Scan for the cell matching the given text and deliver its [x, y] coordinate at center. 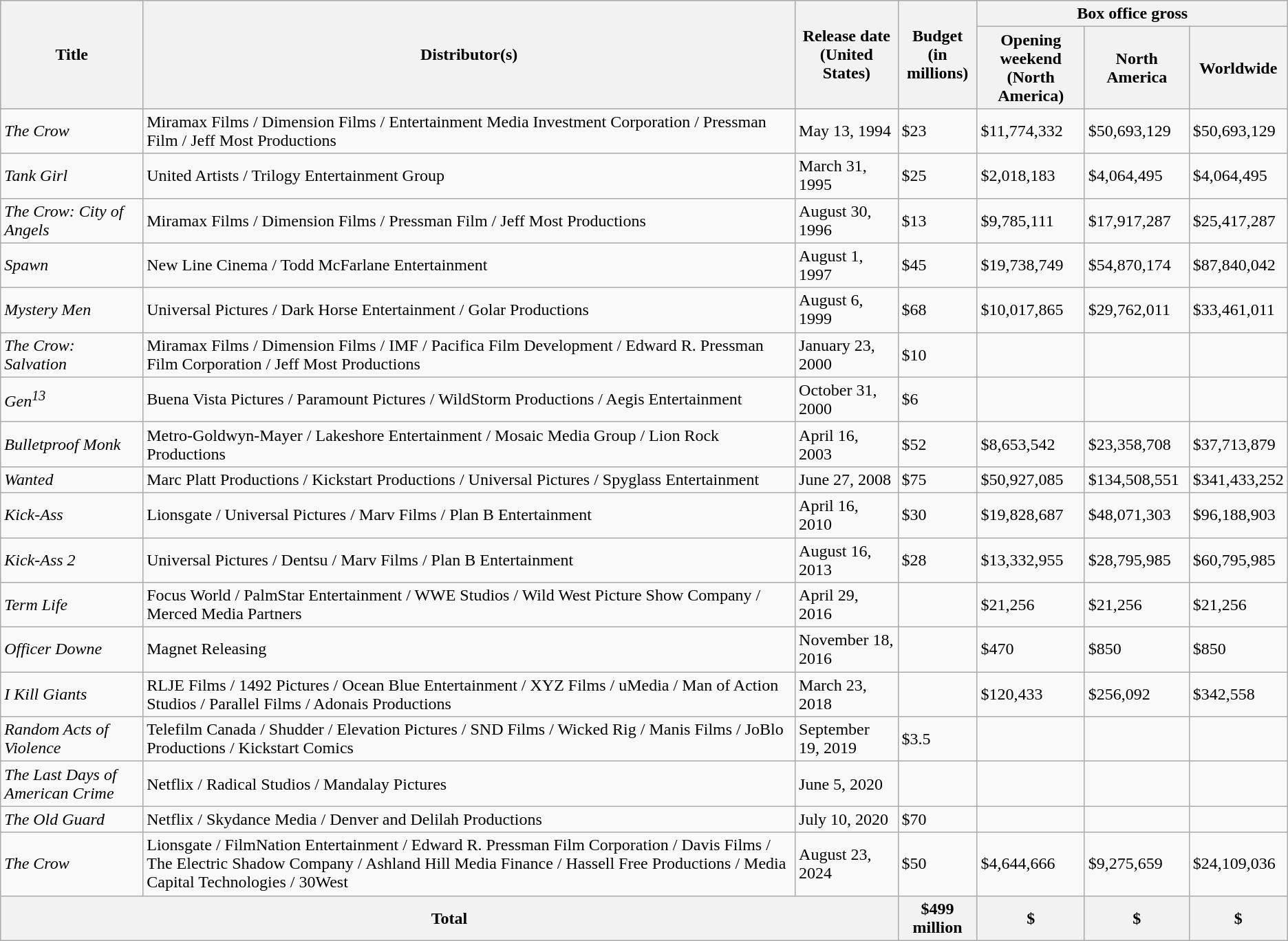
Buena Vista Pictures / Paramount Pictures / WildStorm Productions / Aegis Entertainment [469, 399]
Netflix / Skydance Media / Denver and Delilah Productions [469, 819]
Budget (in millions) [937, 55]
$19,738,749 [1031, 266]
$37,713,879 [1238, 444]
Box office gross [1133, 14]
United Artists / Trilogy Entertainment Group [469, 176]
The Crow: City of Angels [72, 220]
$54,870,174 [1137, 266]
April 29, 2016 [847, 605]
$134,508,551 [1137, 479]
$24,109,036 [1238, 864]
May 13, 1994 [847, 131]
June 5, 2020 [847, 784]
March 31, 1995 [847, 176]
Focus World / PalmStar Entertainment / WWE Studios / Wild West Picture Show Company / Merced Media Partners [469, 605]
Term Life [72, 605]
$13,332,955 [1031, 560]
Mystery Men [72, 310]
$256,092 [1137, 695]
Kick-Ass [72, 515]
$13 [937, 220]
August 16, 2013 [847, 560]
The Crow: Salvation [72, 355]
$9,275,659 [1137, 864]
Miramax Films / Dimension Films / Pressman Film / Jeff Most Productions [469, 220]
$9,785,111 [1031, 220]
Worldwide [1238, 67]
$75 [937, 479]
$8,653,542 [1031, 444]
$19,828,687 [1031, 515]
$499 million [937, 918]
$48,071,303 [1137, 515]
Release date (United States) [847, 55]
July 10, 2020 [847, 819]
New Line Cinema / Todd McFarlane Entertainment [469, 266]
Officer Downe [72, 649]
April 16, 2010 [847, 515]
August 23, 2024 [847, 864]
$10 [937, 355]
Miramax Films / Dimension Films / Entertainment Media Investment Corporation / Pressman Film / Jeff Most Productions [469, 131]
The Last Days of American Crime [72, 784]
$30 [937, 515]
Tank Girl [72, 176]
$52 [937, 444]
$341,433,252 [1238, 479]
$50,927,085 [1031, 479]
North America [1137, 67]
I Kill Giants [72, 695]
$3.5 [937, 739]
Title [72, 55]
Total [449, 918]
RLJE Films / 1492 Pictures / Ocean Blue Entertainment / XYZ Films / uMedia / Man of Action Studios / Parallel Films / Adonais Productions [469, 695]
April 16, 2003 [847, 444]
Netflix / Radical Studios / Mandalay Pictures [469, 784]
Magnet Releasing [469, 649]
$11,774,332 [1031, 131]
Gen13 [72, 399]
Miramax Films / Dimension Films / IMF / Pacifica Film Development / Edward R. Pressman Film Corporation / Jeff Most Productions [469, 355]
Bulletproof Monk [72, 444]
$68 [937, 310]
$17,917,287 [1137, 220]
$4,644,666 [1031, 864]
Random Acts of Violence [72, 739]
January 23, 2000 [847, 355]
$10,017,865 [1031, 310]
$23 [937, 131]
Kick-Ass 2 [72, 560]
The Old Guard [72, 819]
$96,188,903 [1238, 515]
$87,840,042 [1238, 266]
August 6, 1999 [847, 310]
$120,433 [1031, 695]
$25 [937, 176]
June 27, 2008 [847, 479]
August 30, 1996 [847, 220]
$23,358,708 [1137, 444]
$28,795,985 [1137, 560]
Lionsgate / Universal Pictures / Marv Films / Plan B Entertainment [469, 515]
$33,461,011 [1238, 310]
Metro-Goldwyn-Mayer / Lakeshore Entertainment / Mosaic Media Group / Lion Rock Productions [469, 444]
Marc Platt Productions / Kickstart Productions / Universal Pictures / Spyglass Entertainment [469, 479]
Opening weekend (North America) [1031, 67]
$342,558 [1238, 695]
$6 [937, 399]
March 23, 2018 [847, 695]
$28 [937, 560]
Universal Pictures / Dark Horse Entertainment / Golar Productions [469, 310]
Distributor(s) [469, 55]
Universal Pictures / Dentsu / Marv Films / Plan B Entertainment [469, 560]
$25,417,287 [1238, 220]
$2,018,183 [1031, 176]
November 18, 2016 [847, 649]
August 1, 1997 [847, 266]
Wanted [72, 479]
Telefilm Canada / Shudder / Elevation Pictures / SND Films / Wicked Rig / Manis Films / JoBlo Productions / Kickstart Comics [469, 739]
$50 [937, 864]
$29,762,011 [1137, 310]
$470 [1031, 649]
Spawn [72, 266]
October 31, 2000 [847, 399]
$60,795,985 [1238, 560]
September 19, 2019 [847, 739]
$45 [937, 266]
$70 [937, 819]
